Search for the cell housing the specified text and yield its (x, y) center coordinate. 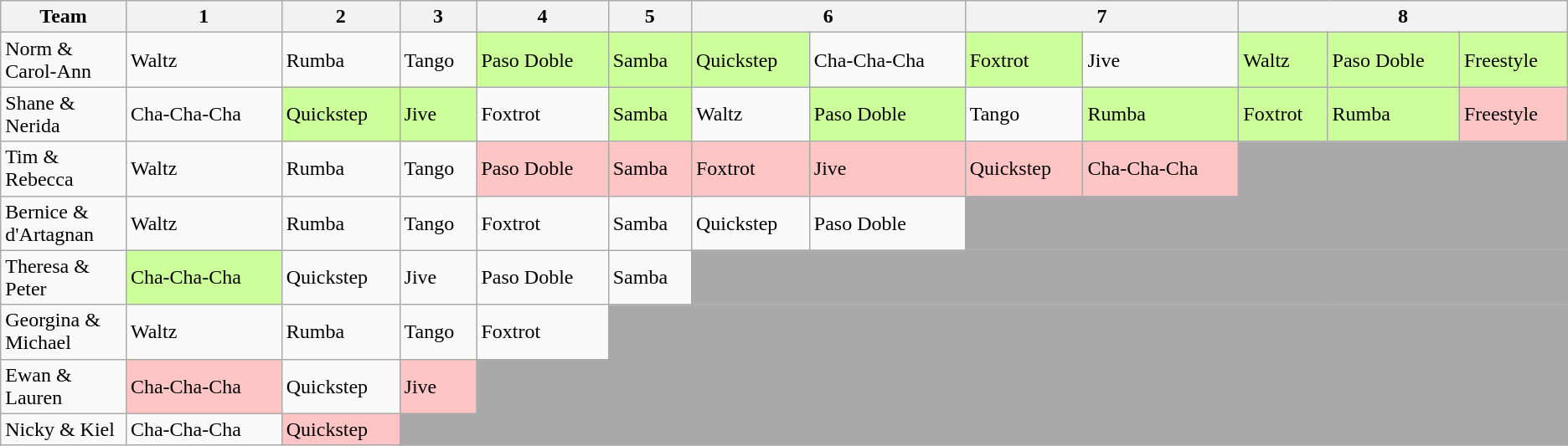
7 (1102, 17)
4 (543, 17)
Theresa & Peter (64, 278)
1 (204, 17)
Bernice & d'Artagnan (64, 223)
8 (1403, 17)
6 (828, 17)
3 (438, 17)
Norm & Carol-Ann (64, 60)
Nicky & Kiel (64, 429)
Team (64, 17)
5 (650, 17)
Georgina & Michael (64, 331)
Ewan & Lauren (64, 387)
Shane & Nerida (64, 114)
Tim & Rebecca (64, 169)
2 (340, 17)
